Detect which cell encompasses the target text, then output its [x, y] center coordinate. 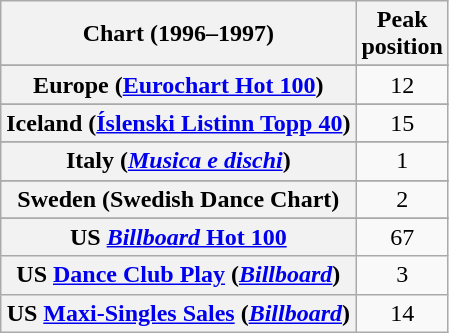
Chart (1996–1997) [178, 34]
2 [402, 199]
67 [402, 237]
15 [402, 123]
1 [402, 161]
Italy (Musica e dischi) [178, 161]
US Dance Club Play (Billboard) [178, 275]
3 [402, 275]
Peakposition [402, 34]
US Maxi-Singles Sales (Billboard) [178, 313]
Sweden (Swedish Dance Chart) [178, 199]
12 [402, 85]
14 [402, 313]
Iceland (Íslenski Listinn Topp 40) [178, 123]
US Billboard Hot 100 [178, 237]
Europe (Eurochart Hot 100) [178, 85]
